Find where the given text appears and provide that cell's center as [X, Y] coordinate. 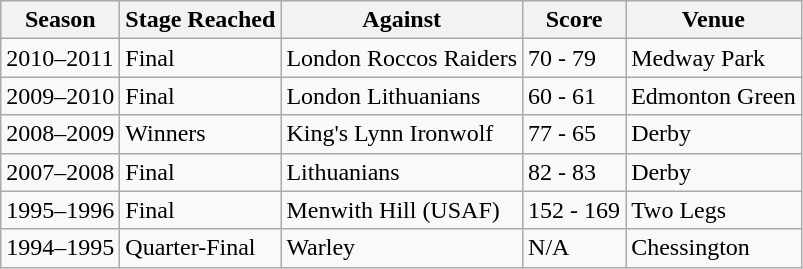
N/A [574, 248]
Against [402, 20]
Season [60, 20]
Winners [200, 134]
Chessington [714, 248]
2009–2010 [60, 96]
Lithuanians [402, 172]
London Lithuanians [402, 96]
70 - 79 [574, 58]
Score [574, 20]
Stage Reached [200, 20]
Medway Park [714, 58]
2010–2011 [60, 58]
1994–1995 [60, 248]
Warley [402, 248]
Quarter-Final [200, 248]
Edmonton Green [714, 96]
77 - 65 [574, 134]
Venue [714, 20]
82 - 83 [574, 172]
60 - 61 [574, 96]
2007–2008 [60, 172]
152 - 169 [574, 210]
Menwith Hill (USAF) [402, 210]
Two Legs [714, 210]
1995–1996 [60, 210]
King's Lynn Ironwolf [402, 134]
London Roccos Raiders [402, 58]
2008–2009 [60, 134]
